For the text-containing cell, return its midpoint in [x, y] coordinate format. 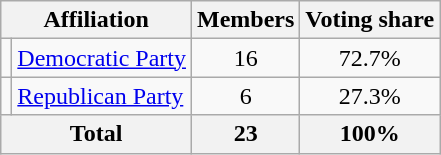
100% [370, 134]
Voting share [370, 20]
Democratic Party [102, 58]
23 [245, 134]
Members [245, 20]
72.7% [370, 58]
27.3% [370, 96]
Republican Party [102, 96]
Total [96, 134]
6 [245, 96]
16 [245, 58]
Affiliation [96, 20]
